Locate the cell with the specified text and output its (x, y) center coordinate. 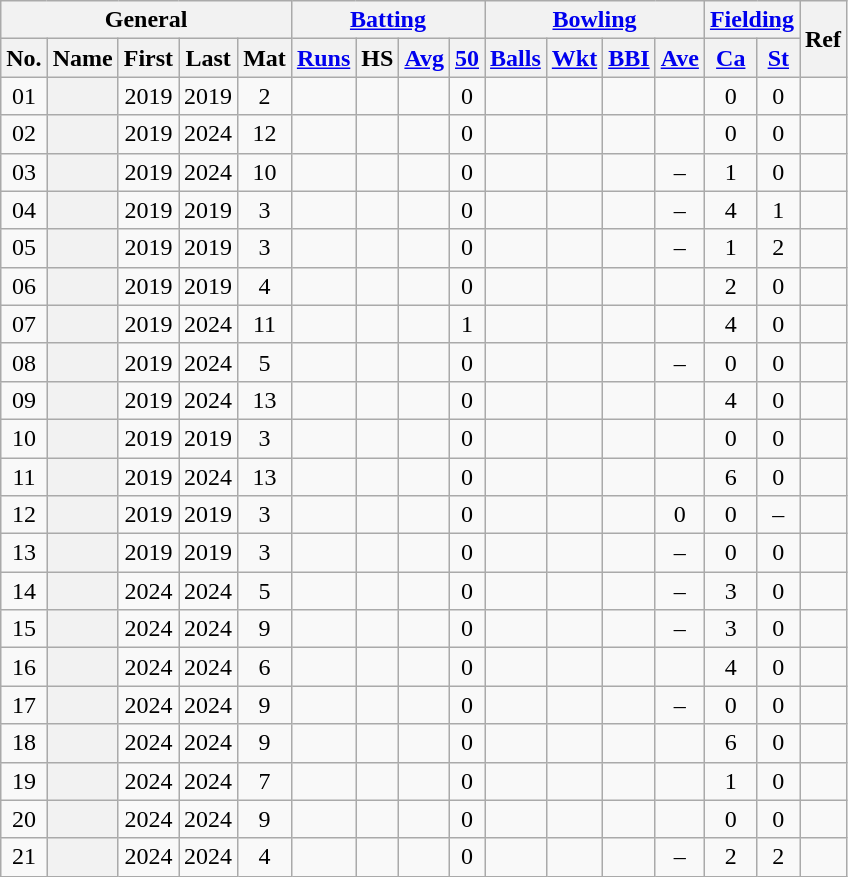
21 (24, 857)
05 (24, 248)
St (778, 58)
First (148, 58)
Runs (323, 58)
Ave (680, 58)
Fielding (752, 20)
16 (24, 667)
15 (24, 629)
General (146, 20)
Avg (424, 58)
03 (24, 172)
04 (24, 210)
50 (466, 58)
14 (24, 591)
Ca (730, 58)
18 (24, 743)
7 (265, 781)
Mat (265, 58)
07 (24, 324)
08 (24, 362)
06 (24, 286)
No. (24, 58)
09 (24, 400)
19 (24, 781)
17 (24, 705)
Name (82, 58)
Ref (824, 39)
Wkt (574, 58)
BBI (629, 58)
Bowling (595, 20)
01 (24, 96)
Batting (388, 20)
02 (24, 134)
Balls (516, 58)
Last (208, 58)
HS (378, 58)
20 (24, 819)
